Capture the cell that displays the provided text and extract its (X, Y) central coordinate. 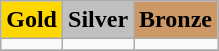
Bronze (176, 20)
Gold (32, 20)
Silver (98, 20)
